Pinpoint the cell where the given text exists, returning its (X, Y) midpoint coordinate. 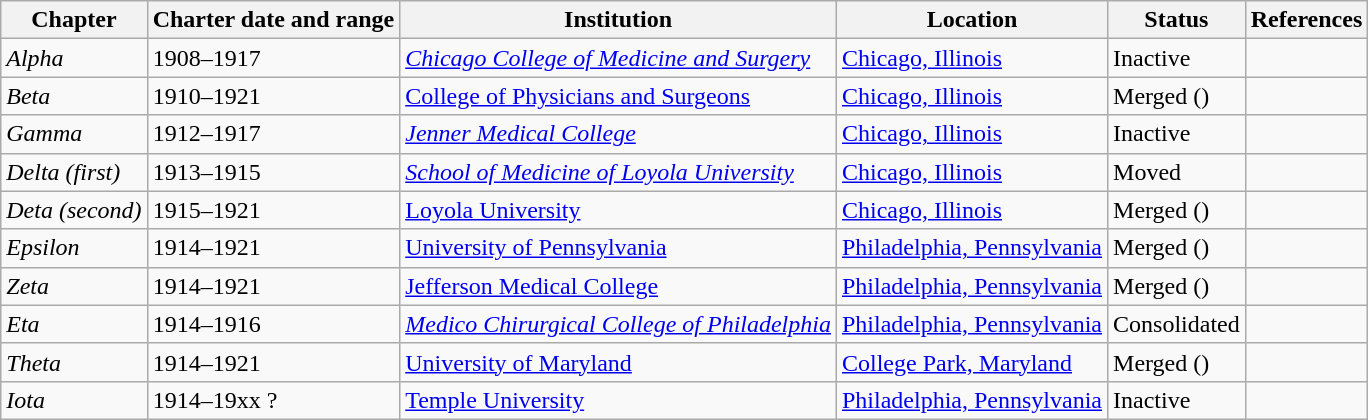
Loyola University (618, 210)
Moved (1177, 172)
Location (972, 20)
Epsilon (74, 248)
Institution (618, 20)
1912–1917 (274, 134)
Jefferson Medical College (618, 286)
University of Pennsylvania (618, 248)
Eta (74, 324)
Consolidated (1177, 324)
Delta (first) (74, 172)
Beta (74, 96)
References (1306, 20)
1913–1915 (274, 172)
Iota (74, 400)
Chapter (74, 20)
Status (1177, 20)
1908–1917 (274, 58)
University of Maryland (618, 362)
College of Physicians and Surgeons (618, 96)
1914–19xx ? (274, 400)
Gamma (74, 134)
Chicago College of Medicine and Surgery (618, 58)
Jenner Medical College (618, 134)
1910–1921 (274, 96)
School of Medicine of Loyola University (618, 172)
Theta (74, 362)
Zeta (74, 286)
College Park, Maryland (972, 362)
1915–1921 (274, 210)
1914–1916 (274, 324)
Deta (second) (74, 210)
Charter date and range (274, 20)
Alpha (74, 58)
Temple University (618, 400)
Medico Chirurgical College of Philadelphia (618, 324)
